Extract the (X, Y) coordinate from the center of the cell holding the provided text.  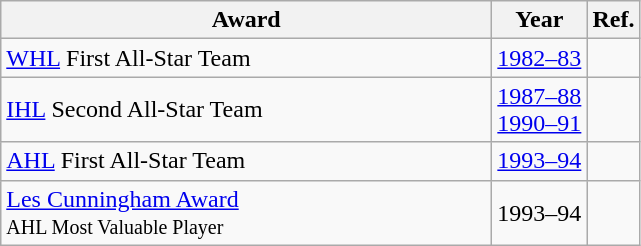
Year (540, 20)
1982–83 (540, 58)
Les Cunningham AwardAHL Most Valuable Player (246, 212)
AHL First All-Star Team (246, 161)
Ref. (614, 20)
Award (246, 20)
WHL First All-Star Team (246, 58)
IHL Second All-Star Team (246, 110)
1987–881990–91 (540, 110)
